Determine the [x, y] coordinate at the center of the cell enclosing the given text.  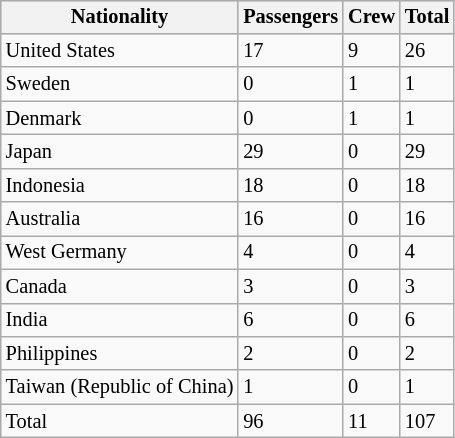
Sweden [120, 84]
Passengers [290, 17]
United States [120, 51]
West Germany [120, 253]
Japan [120, 152]
Philippines [120, 354]
17 [290, 51]
Australia [120, 219]
107 [427, 421]
Nationality [120, 17]
9 [372, 51]
26 [427, 51]
Taiwan (Republic of China) [120, 387]
Canada [120, 286]
India [120, 320]
Denmark [120, 118]
11 [372, 421]
Indonesia [120, 185]
96 [290, 421]
Crew [372, 17]
